Pinpoint the cell where the given text exists, returning its [x, y] midpoint coordinate. 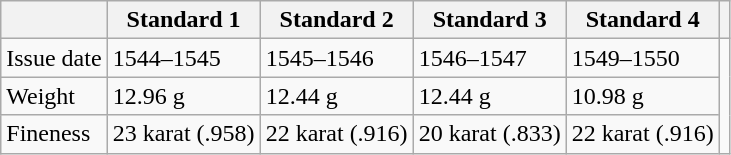
1544–1545 [184, 58]
Standard 4 [642, 20]
Weight [54, 96]
1545–1546 [336, 58]
Standard 1 [184, 20]
12.96 g [184, 96]
Standard 3 [490, 20]
Standard 2 [336, 20]
20 karat (.833) [490, 134]
1549–1550 [642, 58]
Issue date [54, 58]
23 karat (.958) [184, 134]
10.98 g [642, 96]
Fineness [54, 134]
1546–1547 [490, 58]
